Identify which cell holds the provided text, then report its (X, Y) central coordinate. 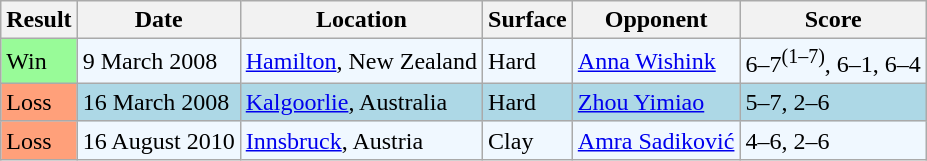
4–6, 2–6 (833, 140)
Date (158, 20)
6–7(1–7), 6–1, 6–4 (833, 62)
Hamilton, New Zealand (361, 62)
Clay (528, 140)
Anna Wishink (656, 62)
Surface (528, 20)
16 March 2008 (158, 102)
Score (833, 20)
Innsbruck, Austria (361, 140)
Location (361, 20)
Win (39, 62)
5–7, 2–6 (833, 102)
Amra Sadiković (656, 140)
Kalgoorlie, Australia (361, 102)
16 August 2010 (158, 140)
Result (39, 20)
Opponent (656, 20)
9 March 2008 (158, 62)
Zhou Yimiao (656, 102)
